Scan for the cell matching the given text and deliver its [X, Y] coordinate at center. 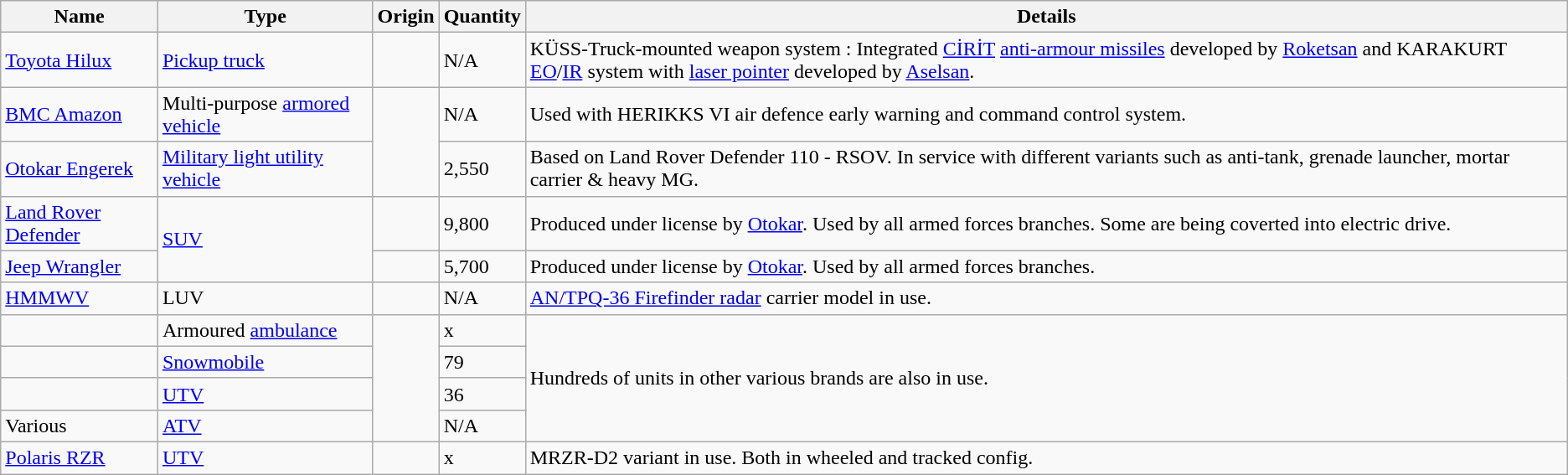
Otokar Engerek [80, 169]
ATV [265, 426]
Various [80, 426]
Pickup truck [265, 60]
BMC Amazon [80, 114]
Land Rover Defender [80, 223]
79 [482, 362]
Produced under license by Otokar. Used by all armed forces branches. Some are being coverted into electric drive. [1046, 223]
Quantity [482, 17]
Details [1046, 17]
HMMWV [80, 298]
LUV [265, 298]
MRZR-D2 variant in use. Both in wheeled and tracked config. [1046, 457]
Snowmobile [265, 362]
Armoured ambulance [265, 330]
36 [482, 394]
Name [80, 17]
5,700 [482, 266]
Polaris RZR [80, 457]
Origin [405, 17]
Hundreds of units in other various brands are also in use. [1046, 378]
9,800 [482, 223]
Military light utility vehicle [265, 169]
2,550 [482, 169]
Used with HERIKKS VI air defence early warning and command control system. [1046, 114]
Multi-purpose armored vehicle [265, 114]
SUV [265, 240]
Type [265, 17]
Jeep Wrangler [80, 266]
Based on Land Rover Defender 110 - RSOV. In service with different variants such as anti-tank, grenade launcher, mortar carrier & heavy MG. [1046, 169]
Produced under license by Otokar. Used by all armed forces branches. [1046, 266]
AN/TPQ-36 Firefinder radar carrier model in use. [1046, 298]
Toyota Hilux [80, 60]
